Locate the cell with the specified text and output its [x, y] center coordinate. 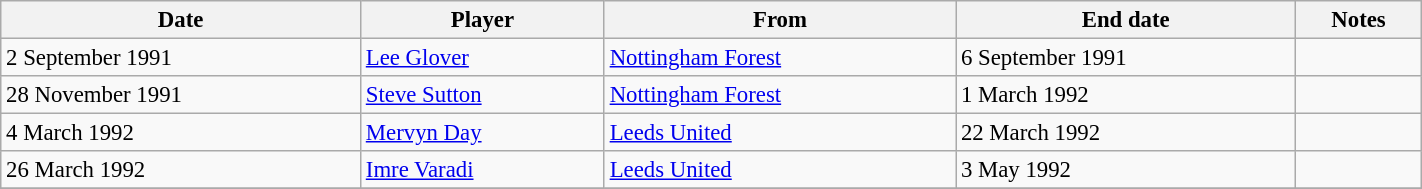
Notes [1358, 20]
28 November 1991 [181, 95]
Date [181, 20]
3 May 1992 [1126, 170]
22 March 1992 [1126, 133]
1 March 1992 [1126, 95]
End date [1126, 20]
Imre Varadi [482, 170]
2 September 1991 [181, 58]
26 March 1992 [181, 170]
Lee Glover [482, 58]
From [780, 20]
Player [482, 20]
Steve Sutton [482, 95]
Mervyn Day [482, 133]
6 September 1991 [1126, 58]
4 March 1992 [181, 133]
